Output the (X, Y) coordinate of the center of the cell containing the given text.  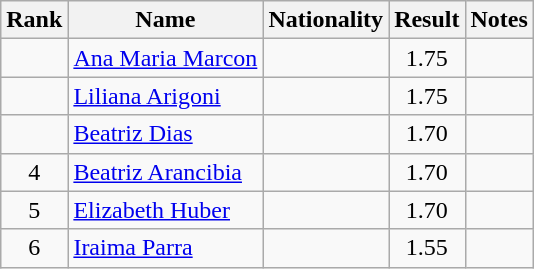
Iraima Parra (166, 248)
Name (166, 20)
4 (34, 172)
Rank (34, 20)
Beatriz Dias (166, 134)
5 (34, 210)
Nationality (326, 20)
Notes (499, 20)
Elizabeth Huber (166, 210)
Beatriz Arancibia (166, 172)
Ana Maria Marcon (166, 58)
6 (34, 248)
Liliana Arigoni (166, 96)
1.55 (427, 248)
Result (427, 20)
